Capture the cell that displays the provided text and extract its (X, Y) central coordinate. 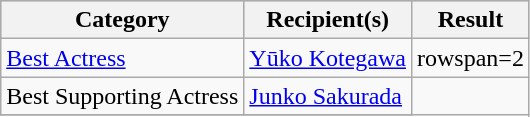
Category (122, 20)
Best Supporting Actress (122, 96)
Junko Sakurada (328, 96)
Result (471, 20)
Recipient(s) (328, 20)
rowspan=2 (471, 58)
Best Actress (122, 58)
Yūko Kotegawa (328, 58)
